Provide the [x, y] coordinate of the cell's center where the given text is located.  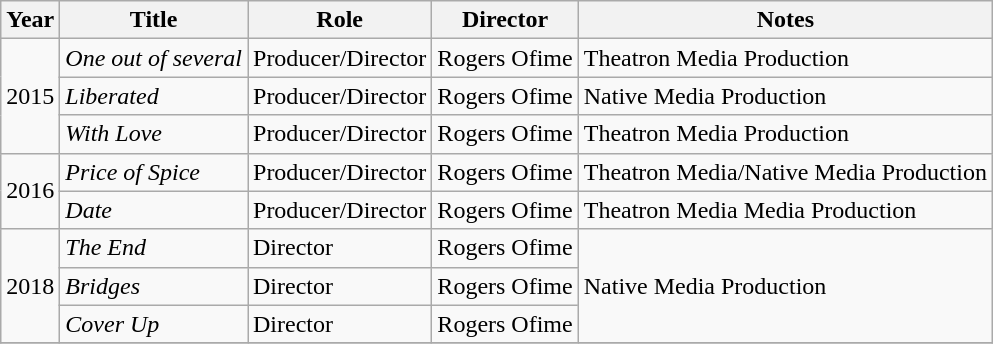
2015 [30, 96]
Theatron Media/Native Media Production [785, 172]
One out of several [154, 58]
The End [154, 248]
With Love [154, 134]
Theatron Media Media Production [785, 210]
Bridges [154, 286]
Notes [785, 20]
Price of Spice [154, 172]
2016 [30, 191]
Role [340, 20]
Cover Up [154, 324]
Date [154, 210]
2018 [30, 286]
Liberated [154, 96]
Year [30, 20]
Title [154, 20]
